Capture the cell that displays the provided text and extract its (X, Y) central coordinate. 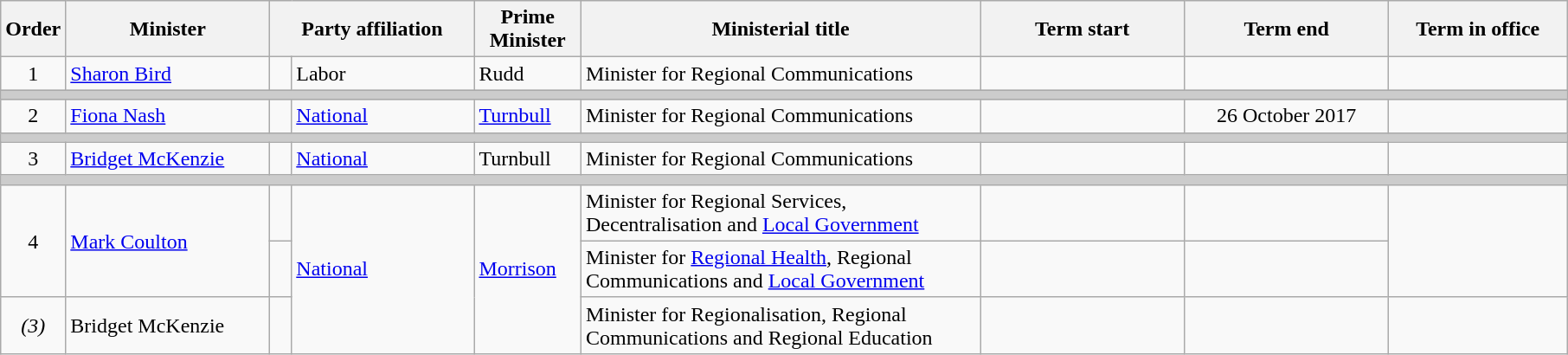
3 (33, 158)
Term end (1287, 29)
Fiona Nash (168, 116)
1 (33, 74)
Ministerial title (781, 29)
Labor (382, 74)
Mark Coulton (168, 241)
26 October 2017 (1287, 116)
Prime Minister (528, 29)
Minister (168, 29)
Minister for Regionalisation, Regional Communications and Regional Education (781, 326)
Term start (1083, 29)
Morrison (528, 268)
Sharon Bird (168, 74)
4 (33, 241)
(3) (33, 326)
2 (33, 116)
Minister for Regional Services, Decentralisation and Local Government (781, 213)
Minister for Regional Health, Regional Communications and Local Government (781, 268)
Order (33, 29)
Term in office (1478, 29)
Party affiliation (372, 29)
Rudd (528, 74)
